Extract the [X, Y] coordinate from the center of the cell holding the provided text.  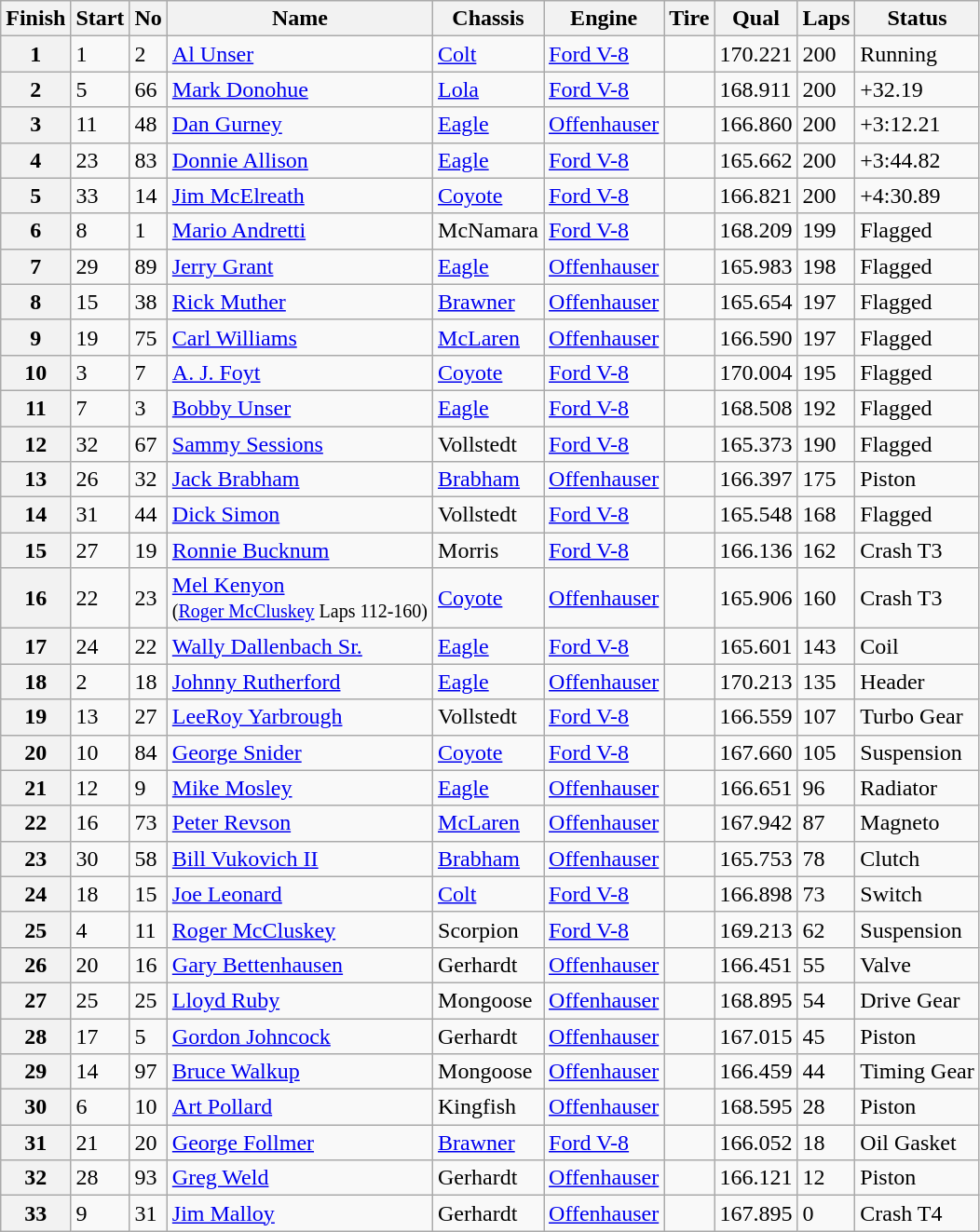
+3:44.82 [918, 160]
Ronnie Bucknum [300, 550]
Magneto [918, 823]
Art Pollard [300, 1107]
165.753 [756, 859]
192 [826, 408]
83 [148, 160]
Mario Andretti [300, 231]
165.654 [756, 302]
105 [826, 752]
Mark Donohue [300, 89]
135 [826, 682]
166.052 [756, 1143]
Running [918, 54]
Finish [35, 19]
Valve [918, 965]
165.548 [756, 515]
+4:30.89 [918, 196]
Name [300, 19]
Roger McCluskey [300, 929]
87 [826, 823]
167.015 [756, 1036]
165.906 [756, 598]
+3:12.21 [918, 125]
143 [826, 646]
89 [148, 266]
Al Unser [300, 54]
162 [826, 550]
38 [148, 302]
Crash T4 [918, 1213]
Status [918, 19]
0 [826, 1213]
66 [148, 89]
Clutch [918, 859]
190 [826, 444]
166.136 [756, 550]
67 [148, 444]
Engine [604, 19]
166.860 [756, 125]
48 [148, 125]
McNamara [488, 231]
166.590 [756, 337]
96 [826, 788]
170.004 [756, 372]
167.942 [756, 823]
+32.19 [918, 89]
166.651 [756, 788]
Mike Mosley [300, 788]
168.508 [756, 408]
166.821 [756, 196]
165.601 [756, 646]
195 [826, 372]
Johnny Rutherford [300, 682]
Lloyd Ruby [300, 1000]
Rick Muther [300, 302]
198 [826, 266]
169.213 [756, 929]
45 [826, 1036]
84 [148, 752]
Bill Vukovich II [300, 859]
Wally Dallenbach Sr. [300, 646]
George Snider [300, 752]
Laps [826, 19]
Start [101, 19]
62 [826, 929]
166.898 [756, 894]
Tire [689, 19]
165.983 [756, 266]
Jerry Grant [300, 266]
Dick Simon [300, 515]
160 [826, 598]
No [148, 19]
54 [826, 1000]
75 [148, 337]
Donnie Allison [300, 160]
Header [918, 682]
A. J. Foyt [300, 372]
Oil Gasket [918, 1143]
Coil [918, 646]
166.397 [756, 480]
93 [148, 1178]
175 [826, 480]
168 [826, 515]
George Follmer [300, 1143]
165.373 [756, 444]
170.221 [756, 54]
168.911 [756, 89]
167.895 [756, 1213]
Switch [918, 894]
Sammy Sessions [300, 444]
166.559 [756, 717]
166.451 [756, 965]
LeeRoy Yarbrough [300, 717]
Turbo Gear [918, 717]
168.895 [756, 1000]
166.459 [756, 1072]
Morris [488, 550]
Dan Gurney [300, 125]
Timing Gear [918, 1072]
Jim McElreath [300, 196]
Radiator [918, 788]
58 [148, 859]
Carl Williams [300, 337]
166.121 [756, 1178]
168.595 [756, 1107]
Mel Kenyon(Roger McCluskey Laps 112-160) [300, 598]
78 [826, 859]
Lola [488, 89]
Greg Weld [300, 1178]
97 [148, 1072]
Chassis [488, 19]
Jim Malloy [300, 1213]
Kingfish [488, 1107]
Qual [756, 19]
199 [826, 231]
Bruce Walkup [300, 1072]
Gary Bettenhausen [300, 965]
Bobby Unser [300, 408]
107 [826, 717]
168.209 [756, 231]
Peter Revson [300, 823]
Drive Gear [918, 1000]
170.213 [756, 682]
165.662 [756, 160]
Gordon Johncock [300, 1036]
Joe Leonard [300, 894]
55 [826, 965]
167.660 [756, 752]
Scorpion [488, 929]
Jack Brabham [300, 480]
